Identify which cell holds the provided text, then report its (x, y) central coordinate. 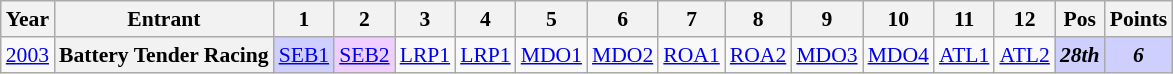
ROA1 (692, 55)
MDO2 (622, 55)
MDO1 (552, 55)
5 (552, 19)
Entrant (164, 19)
ATL2 (1024, 55)
Pos (1080, 19)
MDO4 (898, 55)
11 (964, 19)
28th (1080, 55)
9 (826, 19)
ATL1 (964, 55)
Points (1139, 19)
SEB1 (304, 55)
2003 (28, 55)
12 (1024, 19)
10 (898, 19)
3 (426, 19)
Battery Tender Racing (164, 55)
Year (28, 19)
ROA2 (758, 55)
8 (758, 19)
7 (692, 19)
MDO3 (826, 55)
2 (364, 19)
SEB2 (364, 55)
4 (486, 19)
1 (304, 19)
